Extract the [x, y] coordinate from the center of the cell holding the provided text.  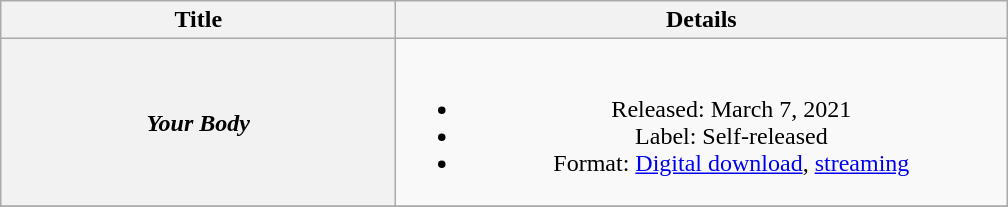
Title [198, 20]
Details [702, 20]
Your Body [198, 122]
Released: March 7, 2021Label: Self-releasedFormat: Digital download, streaming [702, 122]
